From the cell containing the given text, extract its center point as (X, Y) coordinate. 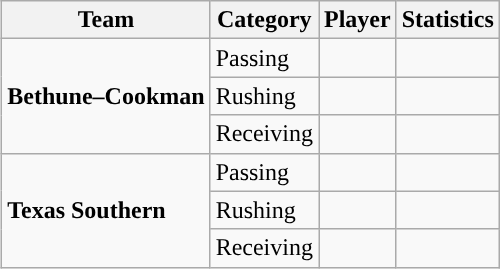
Category (264, 20)
Bethune–Cookman (106, 96)
Statistics (448, 20)
Player (357, 20)
Team (106, 20)
Texas Southern (106, 210)
